Search for the cell housing the specified text and yield its [x, y] center coordinate. 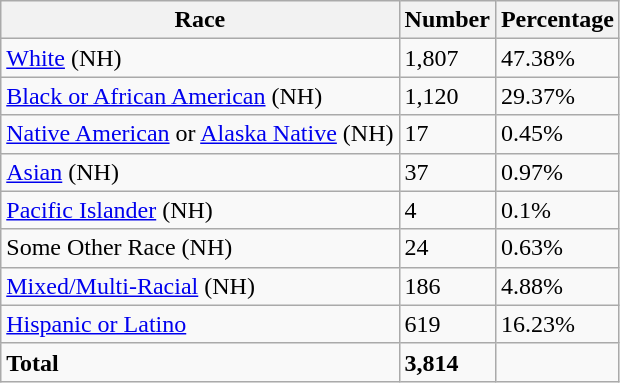
Hispanic or Latino [200, 324]
24 [447, 248]
1,120 [447, 96]
4.88% [557, 286]
0.63% [557, 248]
White (NH) [200, 58]
29.37% [557, 96]
Some Other Race (NH) [200, 248]
Mixed/Multi-Racial (NH) [200, 286]
Asian (NH) [200, 172]
Percentage [557, 20]
17 [447, 134]
Race [200, 20]
619 [447, 324]
0.97% [557, 172]
Native American or Alaska Native (NH) [200, 134]
0.1% [557, 210]
186 [447, 286]
0.45% [557, 134]
47.38% [557, 58]
Pacific Islander (NH) [200, 210]
3,814 [447, 362]
37 [447, 172]
1,807 [447, 58]
4 [447, 210]
Number [447, 20]
16.23% [557, 324]
Black or African American (NH) [200, 96]
Total [200, 362]
